Locate the cell with the specified text and output its [x, y] center coordinate. 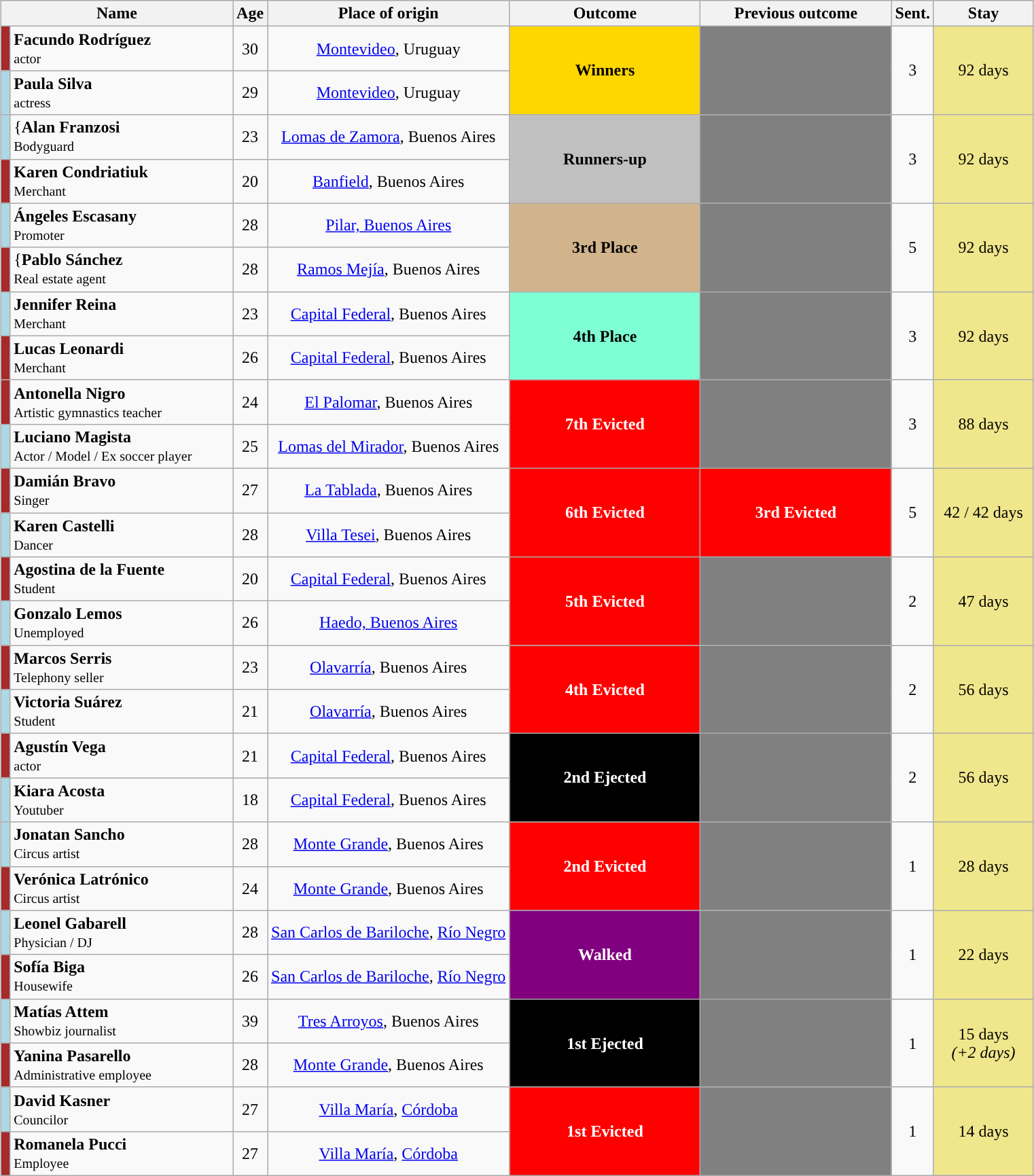
Karen CondriatiukMerchant [122, 181]
Tres Arroyos, Buenos Aires [389, 1020]
La Tablada, Buenos Aires [389, 491]
Lomas de Zamora, Buenos Aires [389, 137]
Victoria SuárezStudent [122, 712]
2nd Ejected [605, 778]
42 / 42 days [983, 512]
Ramos Mejía, Buenos Aires [389, 269]
El Palomar, Buenos Aires [389, 402]
30 [250, 49]
2nd Evicted [605, 866]
{Alan FranzosiBodyguard [122, 137]
Agustín Vegaactor [122, 755]
Jonatan SanchoCircus artist [122, 844]
Place of origin [389, 14]
Outcome [605, 14]
Paula Silvaactress [122, 92]
14 days [983, 1131]
5th Evicted [605, 601]
4th Evicted [605, 690]
28 days [983, 866]
Romanela PucciEmployee [122, 1154]
4th Place [605, 336]
Damián BravoSinger [122, 491]
Antonella NigroArtistic gymnastics teacher [122, 402]
6th Evicted [605, 512]
Luciano MagistaActor / Model / Ex soccer player [122, 446]
Leonel GabarellPhysician / DJ [122, 932]
Banfield, Buenos Aires [389, 181]
Villa Tesei, Buenos Aires [389, 534]
47 days [983, 601]
Ángeles EscasanyPromoter [122, 226]
David KasnerCouncilor [122, 1109]
Verónica LatrónicoCircus artist [122, 889]
Previous outcome [796, 14]
Kiara AcostaYoutuber [122, 800]
15 days(+2 days) [983, 1043]
Karen CastelliDancer [122, 534]
Runners-up [605, 159]
{Pablo SánchezReal estate agent [122, 269]
39 [250, 1020]
Haedo, Buenos Aires [389, 624]
Matías AttemShowbiz journalist [122, 1020]
1st Evicted [605, 1131]
3rd Evicted [796, 512]
Name [117, 14]
Stay [983, 14]
Facundo Rodríguezactor [122, 49]
1st Ejected [605, 1043]
25 [250, 446]
Lomas del Mirador, Buenos Aires [389, 446]
22 days [983, 955]
7th Evicted [605, 424]
Yanina PasarelloAdministrative employee [122, 1065]
Winners [605, 71]
Sofía BigaHousewife [122, 977]
Agostina de la FuenteStudent [122, 579]
Jennifer ReinaMerchant [122, 314]
Marcos SerrisTelephony seller [122, 667]
Walked [605, 955]
Lucas LeonardiMerchant [122, 357]
29 [250, 92]
Sent. [912, 14]
88 days [983, 424]
Pilar, Buenos Aires [389, 226]
3rd Place [605, 247]
18 [250, 800]
Gonzalo LemosUnemployed [122, 624]
Age [250, 14]
